Provide the [x, y] coordinate of the cell's center where the given text is located.  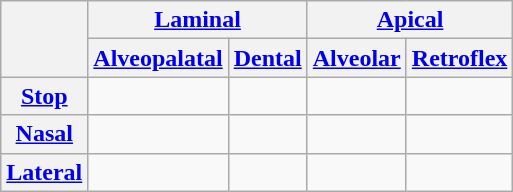
Stop [44, 96]
Laminal [198, 20]
Lateral [44, 172]
Apical [410, 20]
Nasal [44, 134]
Dental [268, 58]
Alveolar [356, 58]
Retroflex [460, 58]
Alveopalatal [158, 58]
